Determine the [x, y] coordinate at the center of the cell enclosing the given text.  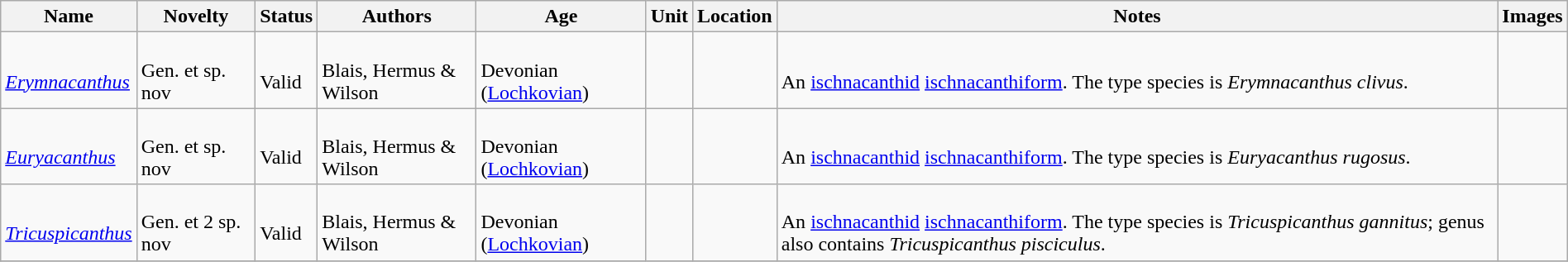
Authors [397, 17]
Gen. et 2 sp. nov [195, 222]
Unit [669, 17]
Name [69, 17]
Status [286, 17]
Erymnacanthus [69, 70]
Location [735, 17]
An ischnacanthid ischnacanthiform. The type species is Euryacanthus rugosus. [1137, 146]
Tricuspicanthus [69, 222]
Age [561, 17]
Euryacanthus [69, 146]
Images [1532, 17]
Novelty [195, 17]
Notes [1137, 17]
An ischnacanthid ischnacanthiform. The type species is Erymnacanthus clivus. [1137, 70]
An ischnacanthid ischnacanthiform. The type species is Tricuspicanthus gannitus; genus also contains Tricuspicanthus pisciculus. [1137, 222]
